Determine the [x, y] coordinate at the center of the cell enclosing the given text.  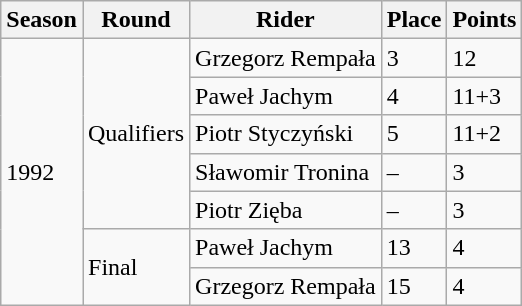
12 [484, 58]
11+2 [484, 134]
15 [414, 286]
Final [136, 267]
Points [484, 20]
Place [414, 20]
13 [414, 248]
Qualifiers [136, 134]
Season [42, 20]
1992 [42, 172]
Piotr Styczyński [286, 134]
5 [414, 134]
11+3 [484, 96]
Round [136, 20]
Rider [286, 20]
Sławomir Tronina [286, 172]
Piotr Zięba [286, 210]
